Return the [x, y] coordinate for the center point of the cell that contains the specified text.  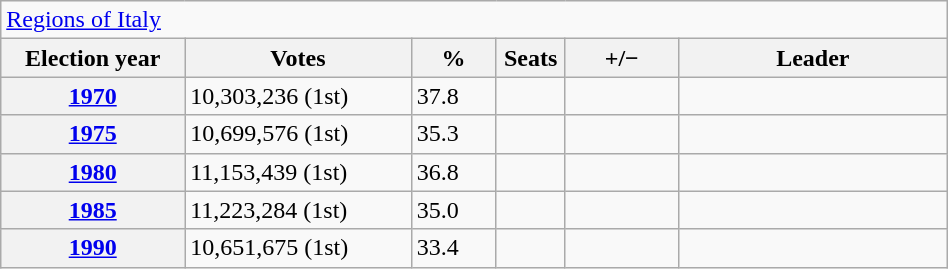
Votes [298, 58]
10,699,576 (1st) [298, 134]
36.8 [454, 172]
+/− [622, 58]
Election year [93, 58]
10,651,675 (1st) [298, 248]
1985 [93, 210]
33.4 [454, 248]
1990 [93, 248]
11,223,284 (1st) [298, 210]
35.3 [454, 134]
10,303,236 (1st) [298, 96]
1980 [93, 172]
35.0 [454, 210]
1970 [93, 96]
1975 [93, 134]
% [454, 58]
Seats [530, 58]
37.8 [454, 96]
Regions of Italy [474, 20]
11,153,439 (1st) [298, 172]
Leader [812, 58]
